Detect which cell encompasses the target text, then output its (X, Y) center coordinate. 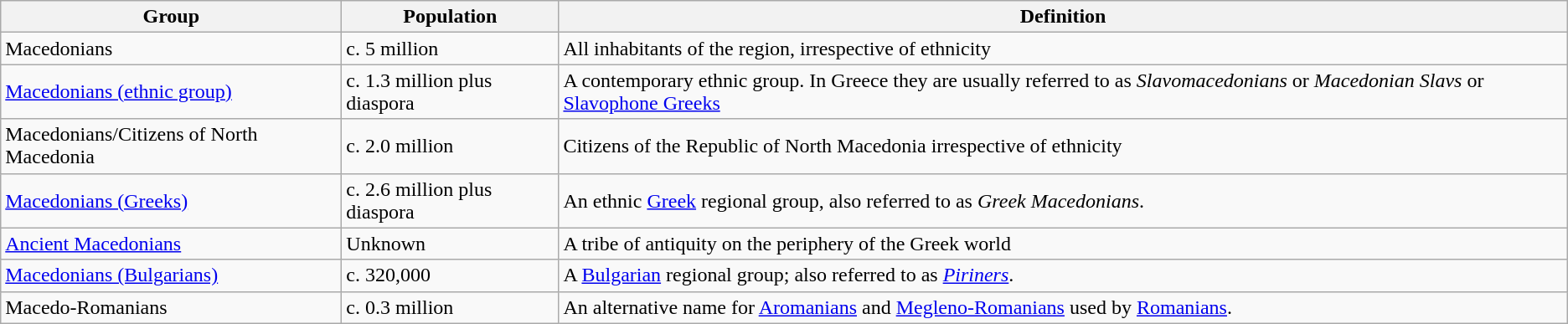
A Bulgarian regional group; also referred to as Piriners. (1063, 275)
c. 1.3 million plus diaspora (451, 92)
An alternative name for Aromanians and Megleno-Romanians used by Romanians. (1063, 307)
Macedonians (ethnic group) (171, 92)
Group (171, 17)
Citizens of the Republic of North Macedonia irrespective of ethnicity (1063, 146)
Macedonians (Greeks) (171, 201)
c. 320,000 (451, 275)
Macedonians (Bulgarians) (171, 275)
Macedonians (171, 49)
Population (451, 17)
c. 2.6 million plus diaspora (451, 201)
All inhabitants of the region, irrespective of ethnicity (1063, 49)
An ethnic Greek regional group, also referred to as Greek Macedonians. (1063, 201)
Definition (1063, 17)
Macedonians/Citizens of North Macedonia (171, 146)
Macedo-Romanians (171, 307)
c. 5 million (451, 49)
c. 0.3 million (451, 307)
c. 2.0 million (451, 146)
A contemporary ethnic group. In Greece they are usually referred to as Slavomacedonians or Macedonian Slavs or Slavophone Greeks (1063, 92)
Ancient Macedonians (171, 244)
Unknown (451, 244)
A tribe of antiquity on the periphery of the Greek world (1063, 244)
